For the text-containing cell, return its midpoint in [X, Y] coordinate format. 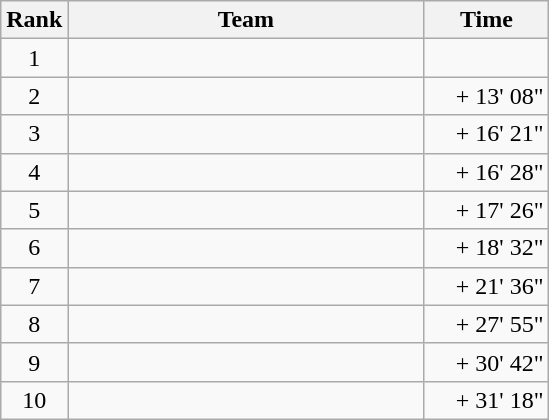
+ 18' 32" [486, 248]
+ 13' 08" [486, 96]
+ 21' 36" [486, 286]
Time [486, 20]
1 [34, 58]
10 [34, 400]
+ 27' 55" [486, 324]
+ 16' 28" [486, 172]
5 [34, 210]
9 [34, 362]
2 [34, 96]
7 [34, 286]
3 [34, 134]
+ 17' 26" [486, 210]
8 [34, 324]
Rank [34, 20]
+ 16' 21" [486, 134]
+ 31' 18" [486, 400]
+ 30' 42" [486, 362]
Team [246, 20]
4 [34, 172]
6 [34, 248]
